Extract the [X, Y] coordinate from the center of the cell holding the provided text.  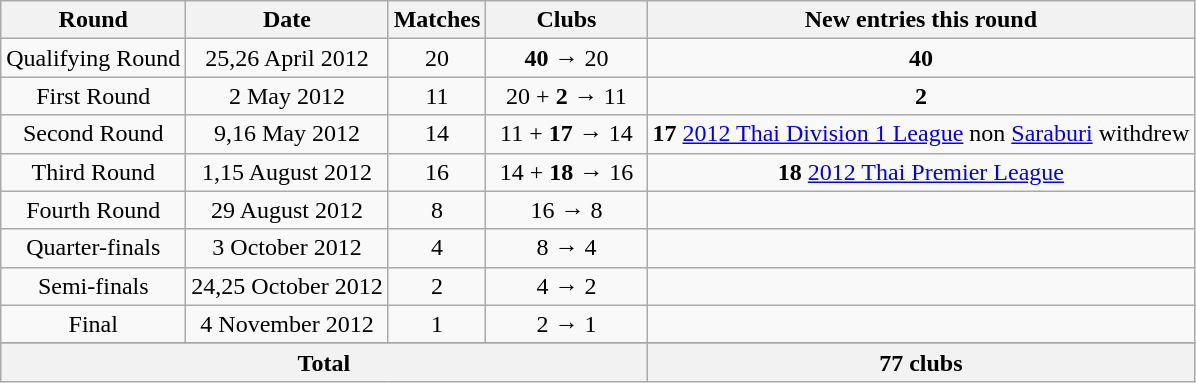
Fourth Round [94, 210]
17 2012 Thai Division 1 League non Saraburi withdrew [921, 134]
3 October 2012 [287, 248]
14 + 18 → 16 [566, 172]
Semi-finals [94, 286]
8 → 4 [566, 248]
9,16 May 2012 [287, 134]
40 [921, 58]
8 [437, 210]
New entries this round [921, 20]
2 May 2012 [287, 96]
Date [287, 20]
20 + 2 → 11 [566, 96]
4 → 2 [566, 286]
Second Round [94, 134]
Total [324, 362]
77 clubs [921, 362]
Qualifying Round [94, 58]
4 November 2012 [287, 324]
1 [437, 324]
16 → 8 [566, 210]
29 August 2012 [287, 210]
2 → 1 [566, 324]
4 [437, 248]
11 + 17 → 14 [566, 134]
18 2012 Thai Premier League [921, 172]
Third Round [94, 172]
16 [437, 172]
14 [437, 134]
Matches [437, 20]
25,26 April 2012 [287, 58]
Clubs [566, 20]
Quarter-finals [94, 248]
11 [437, 96]
20 [437, 58]
Round [94, 20]
First Round [94, 96]
40 → 20 [566, 58]
24,25 October 2012 [287, 286]
Final [94, 324]
1,15 August 2012 [287, 172]
